Pinpoint the cell where the given text exists, returning its [X, Y] midpoint coordinate. 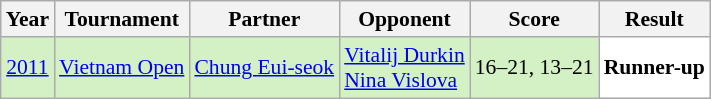
Result [654, 19]
Tournament [122, 19]
Year [28, 19]
2011 [28, 68]
16–21, 13–21 [534, 68]
Score [534, 19]
Partner [264, 19]
Vietnam Open [122, 68]
Opponent [404, 19]
Runner-up [654, 68]
Vitalij Durkin Nina Vislova [404, 68]
Chung Eui-seok [264, 68]
